Provide the [x, y] coordinate of the cell's center where the given text is located.  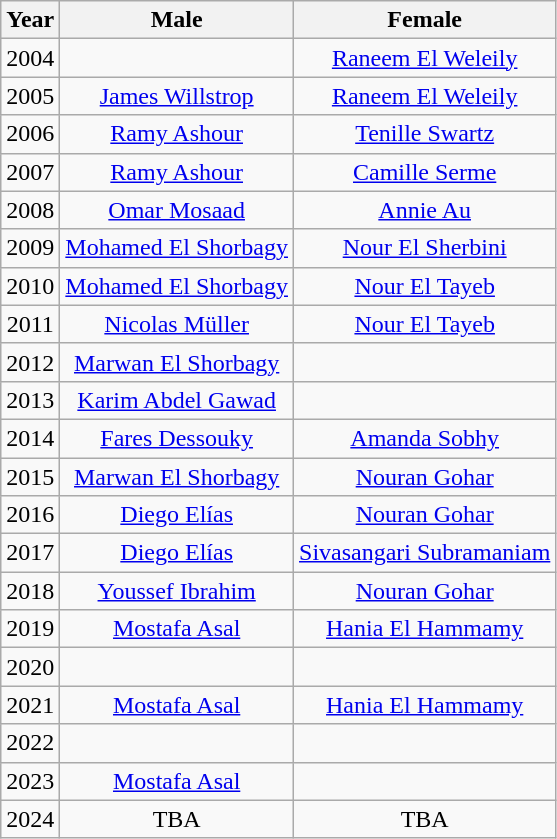
Male [177, 20]
2024 [30, 819]
2020 [30, 667]
2015 [30, 477]
Omar Mosaad [177, 210]
2004 [30, 58]
2012 [30, 362]
Nicolas Müller [177, 324]
2009 [30, 248]
2011 [30, 324]
2006 [30, 134]
Amanda Sobhy [425, 438]
Sivasangari Subramaniam [425, 553]
2016 [30, 515]
2007 [30, 172]
2018 [30, 591]
2017 [30, 553]
Year [30, 20]
Female [425, 20]
2023 [30, 781]
2014 [30, 438]
Nour El Sherbini [425, 248]
2010 [30, 286]
Annie Au [425, 210]
2021 [30, 705]
Fares Dessouky [177, 438]
2005 [30, 96]
2019 [30, 629]
2013 [30, 400]
2008 [30, 210]
Youssef Ibrahim [177, 591]
Camille Serme [425, 172]
Tenille Swartz [425, 134]
Karim Abdel Gawad [177, 400]
2022 [30, 743]
James Willstrop [177, 96]
